Return the [X, Y] coordinate for the center point of the cell that contains the specified text.  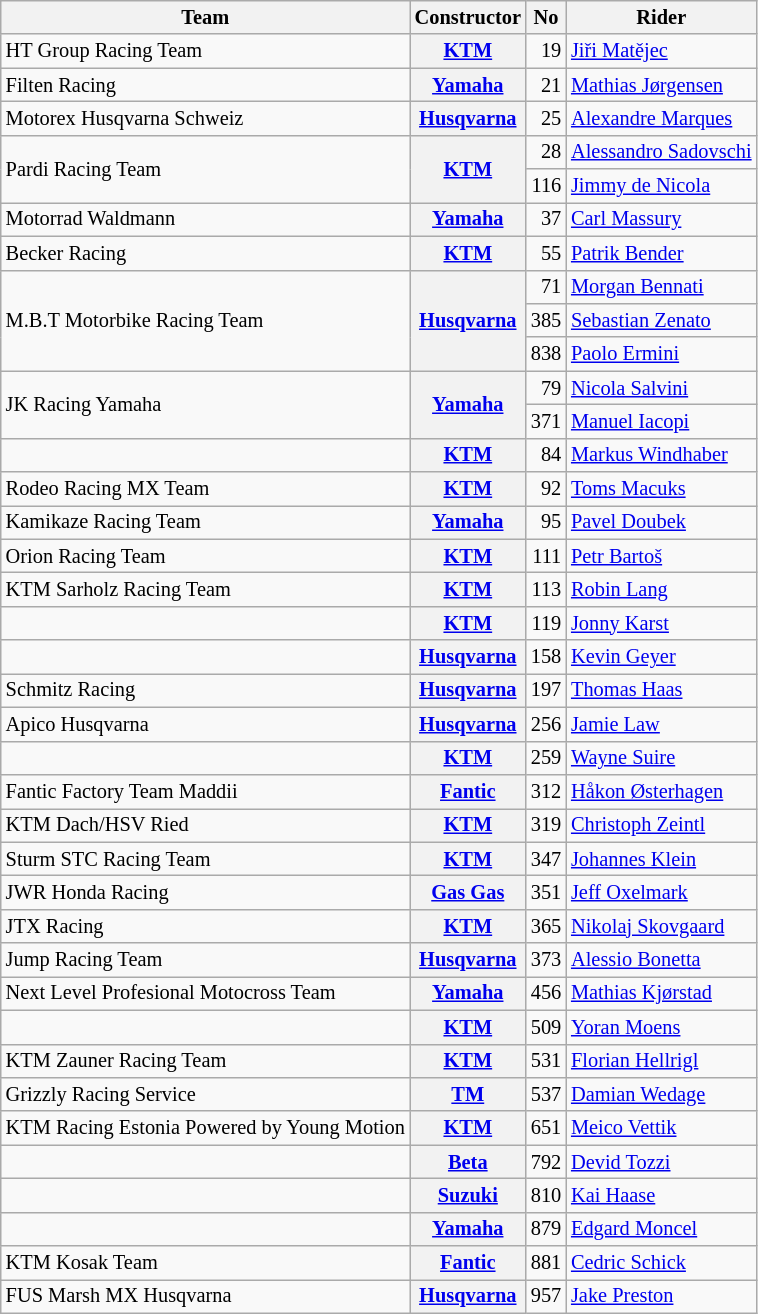
Nikolaj Skovgaard [661, 926]
371 [546, 421]
Jiři Matějec [661, 51]
Constructor [468, 17]
25 [546, 118]
Filten Racing [206, 85]
Damian Wedage [661, 1094]
Toms Macuks [661, 489]
Motorrad Waldmann [206, 219]
Manuel Iacopi [661, 421]
Becker Racing [206, 253]
537 [546, 1094]
456 [546, 993]
Patrik Bender [661, 253]
Mathias Jørgensen [661, 85]
TM [468, 1094]
Kamikaze Racing Team [206, 522]
Meico Vettik [661, 1128]
KTM Kosak Team [206, 1263]
879 [546, 1229]
Yoran Moens [661, 1027]
Jeff Oxelmark [661, 892]
Next Level Profesional Motocross Team [206, 993]
810 [546, 1195]
Alessio Bonetta [661, 960]
Schmitz Racing [206, 690]
351 [546, 892]
M.B.T Motorbike Racing Team [206, 320]
119 [546, 623]
KTM Sarholz Racing Team [206, 589]
Robin Lang [661, 589]
Mathias Kjørstad [661, 993]
Jake Preston [661, 1296]
312 [546, 791]
Christoph Zeintl [661, 825]
319 [546, 825]
84 [546, 455]
Sebastian Zenato [661, 320]
37 [546, 219]
Team [206, 17]
Kevin Geyer [661, 657]
Grizzly Racing Service [206, 1094]
509 [546, 1027]
KTM Racing Estonia Powered by Young Motion [206, 1128]
957 [546, 1296]
92 [546, 489]
Morgan Bennati [661, 287]
197 [546, 690]
838 [546, 354]
792 [546, 1162]
Jamie Law [661, 724]
19 [546, 51]
116 [546, 186]
531 [546, 1061]
Suzuki [468, 1195]
Håkon Østerhagen [661, 791]
158 [546, 657]
113 [546, 589]
Pavel Doubek [661, 522]
Rodeo Racing MX Team [206, 489]
Markus Windhaber [661, 455]
55 [546, 253]
KTM Zauner Racing Team [206, 1061]
Petr Bartoš [661, 556]
Pardi Racing Team [206, 168]
Thomas Haas [661, 690]
Jonny Karst [661, 623]
71 [546, 287]
259 [546, 758]
Wayne Suire [661, 758]
79 [546, 388]
Fantic Factory Team Maddii [206, 791]
Devid Tozzi [661, 1162]
Carl Massury [661, 219]
Beta [468, 1162]
373 [546, 960]
Kai Haase [661, 1195]
Edgard Moncel [661, 1229]
JTX Racing [206, 926]
111 [546, 556]
JK Racing Yamaha [206, 404]
256 [546, 724]
Orion Racing Team [206, 556]
KTM Dach/HSV Ried [206, 825]
Rider [661, 17]
Johannes Klein [661, 859]
Nicola Salvini [661, 388]
881 [546, 1263]
JWR Honda Racing [206, 892]
Motorex Husqvarna Schweiz [206, 118]
Cedric Schick [661, 1263]
95 [546, 522]
FUS Marsh MX Husqvarna [206, 1296]
651 [546, 1128]
HT Group Racing Team [206, 51]
Apico Husqvarna [206, 724]
Jump Racing Team [206, 960]
Alessandro Sadovschi [661, 152]
Alexandre Marques [661, 118]
385 [546, 320]
365 [546, 926]
Paolo Ermini [661, 354]
21 [546, 85]
347 [546, 859]
Sturm STC Racing Team [206, 859]
Gas Gas [468, 892]
No [546, 17]
28 [546, 152]
Florian Hellrigl [661, 1061]
Jimmy de Nicola [661, 186]
